Detect which cell encompasses the target text, then output its (x, y) center coordinate. 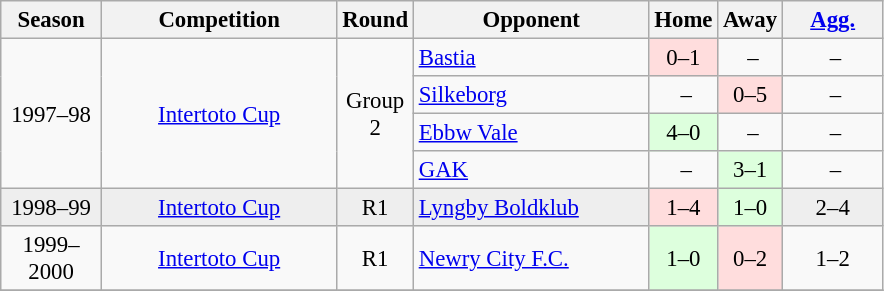
Group2 (375, 114)
0–2 (750, 258)
1999–2000 (52, 258)
1997–98 (52, 114)
Ebbw Vale (531, 133)
1998–99 (52, 208)
Competition (219, 20)
Home (684, 20)
4–0 (684, 133)
Lyngby Boldklub (531, 208)
Opponent (531, 20)
2–4 (832, 208)
Round (375, 20)
0–5 (750, 95)
Season (52, 20)
Agg. (832, 20)
Bastia (531, 58)
GAK (531, 170)
Away (750, 20)
Newry City F.C. (531, 258)
3–1 (750, 170)
0–1 (684, 58)
1–2 (832, 258)
Silkeborg (531, 95)
1–4 (684, 208)
